Return [X, Y] of the center of cell containing provided text 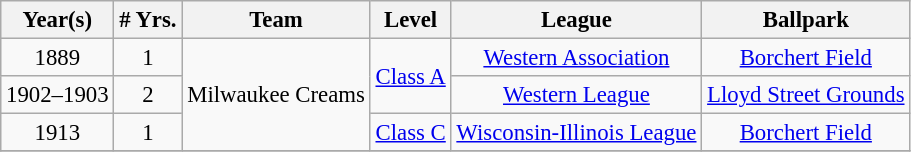
League [576, 20]
Lloyd Street Grounds [806, 95]
Team [276, 20]
Ballpark [806, 20]
2 [148, 95]
Class A [410, 76]
1889 [58, 58]
Year(s) [58, 20]
Wisconsin-Illinois League [576, 133]
1902–1903 [58, 95]
Level [410, 20]
1913 [58, 133]
Class C [410, 133]
Western Association [576, 58]
# Yrs. [148, 20]
Milwaukee Creams [276, 96]
Western League [576, 95]
